Return (x, y) of the center of cell containing provided text 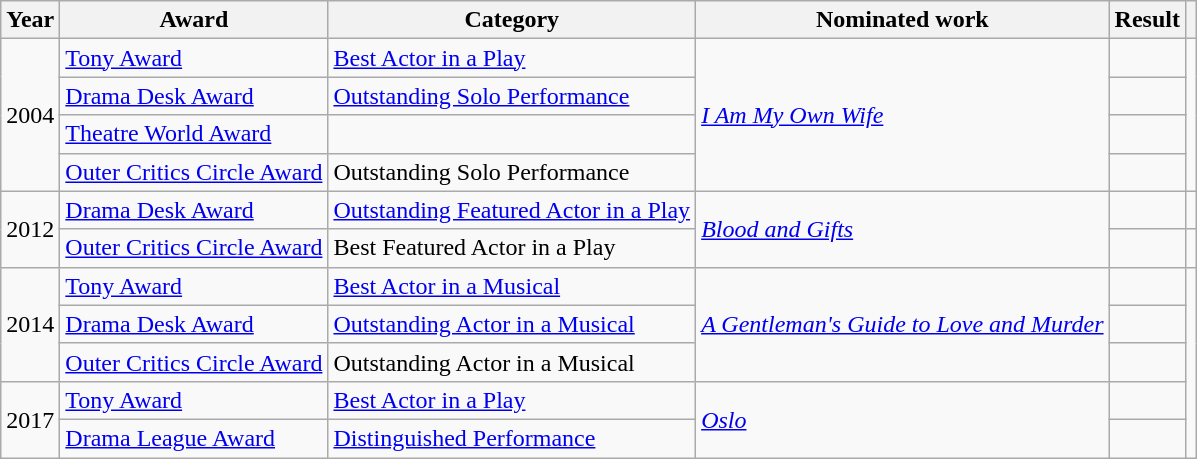
Blood and Gifts (902, 229)
Best Actor in a Musical (512, 286)
Oslo (902, 419)
I Am My Own Wife (902, 115)
A Gentleman's Guide to Love and Murder (902, 324)
2012 (30, 229)
Theatre World Award (194, 134)
Year (30, 20)
Category (512, 20)
Distinguished Performance (512, 438)
Drama League Award (194, 438)
2004 (30, 115)
Award (194, 20)
Best Featured Actor in a Play (512, 248)
Outstanding Featured Actor in a Play (512, 210)
2017 (30, 419)
Result (1147, 20)
2014 (30, 324)
Nominated work (902, 20)
